Locate the cell with the specified text and output its [x, y] center coordinate. 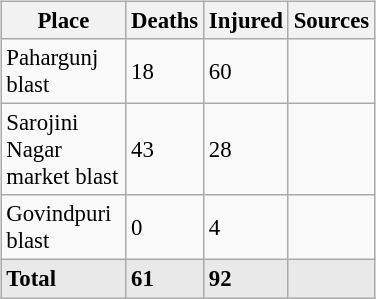
Pahargunj blast [64, 72]
0 [165, 228]
4 [246, 228]
43 [165, 150]
92 [246, 279]
Deaths [165, 21]
28 [246, 150]
Govindpuri blast [64, 228]
61 [165, 279]
Total [64, 279]
Sarojini Nagar market blast [64, 150]
18 [165, 72]
60 [246, 72]
Sources [331, 21]
Place [64, 21]
Injured [246, 21]
